Return the [x, y] coordinate for the center point of the cell that contains the specified text.  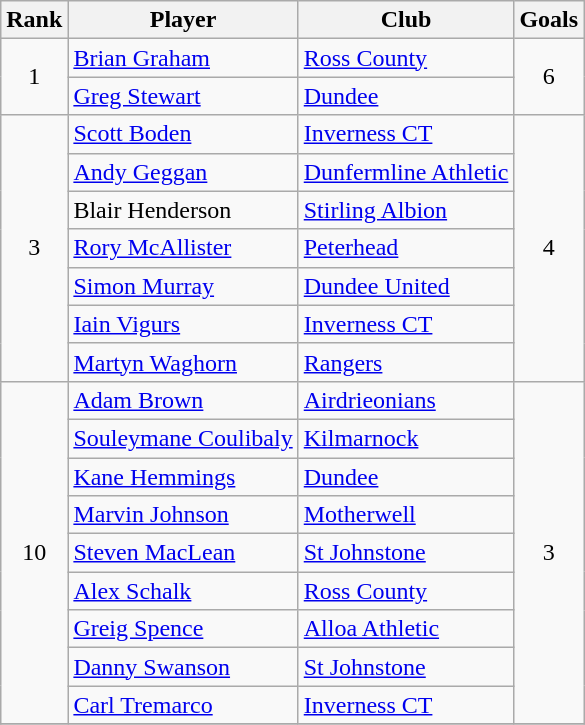
Kilmarnock [406, 438]
Martyn Waghorn [183, 362]
Motherwell [406, 515]
Rank [34, 20]
Carl Tremarco [183, 705]
Brian Graham [183, 58]
Player [183, 20]
4 [549, 248]
Scott Boden [183, 134]
Goals [549, 20]
10 [34, 552]
Dunfermline Athletic [406, 172]
Stirling Albion [406, 210]
Simon Murray [183, 286]
Andy Geggan [183, 172]
1 [34, 77]
Iain Vigurs [183, 324]
Greig Spence [183, 629]
Steven MacLean [183, 553]
6 [549, 77]
Airdrieonians [406, 400]
Rangers [406, 362]
Peterhead [406, 248]
Rory McAllister [183, 248]
Alex Schalk [183, 591]
Kane Hemmings [183, 477]
Souleymane Coulibaly [183, 438]
Blair Henderson [183, 210]
Greg Stewart [183, 96]
Alloa Athletic [406, 629]
Danny Swanson [183, 667]
Adam Brown [183, 400]
Marvin Johnson [183, 515]
Club [406, 20]
Dundee United [406, 286]
